Extract the (x, y) coordinate from the center of the cell holding the provided text.  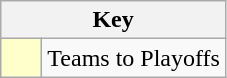
Key (114, 20)
Teams to Playoffs (134, 58)
